Scan for the cell matching the given text and deliver its [x, y] coordinate at center. 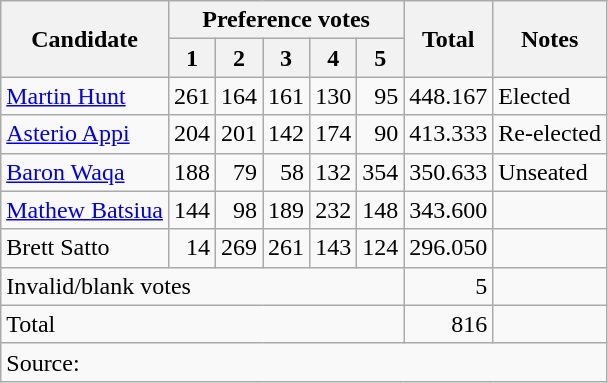
1 [192, 58]
189 [286, 210]
296.050 [448, 248]
90 [380, 134]
Invalid/blank votes [202, 286]
204 [192, 134]
130 [334, 96]
144 [192, 210]
58 [286, 172]
14 [192, 248]
816 [448, 324]
Preference votes [286, 20]
354 [380, 172]
3 [286, 58]
Unseated [550, 172]
174 [334, 134]
201 [240, 134]
Elected [550, 96]
Asterio Appi [85, 134]
Candidate [85, 39]
413.333 [448, 134]
Baron Waqa [85, 172]
Brett Satto [85, 248]
143 [334, 248]
232 [334, 210]
269 [240, 248]
448.167 [448, 96]
124 [380, 248]
161 [286, 96]
132 [334, 172]
164 [240, 96]
2 [240, 58]
4 [334, 58]
Mathew Batsiua [85, 210]
Re-elected [550, 134]
148 [380, 210]
343.600 [448, 210]
Source: [304, 362]
95 [380, 96]
Notes [550, 39]
350.633 [448, 172]
188 [192, 172]
142 [286, 134]
98 [240, 210]
Martin Hunt [85, 96]
79 [240, 172]
